Determine the (x, y) coordinate at the center of the cell enclosing the given text.  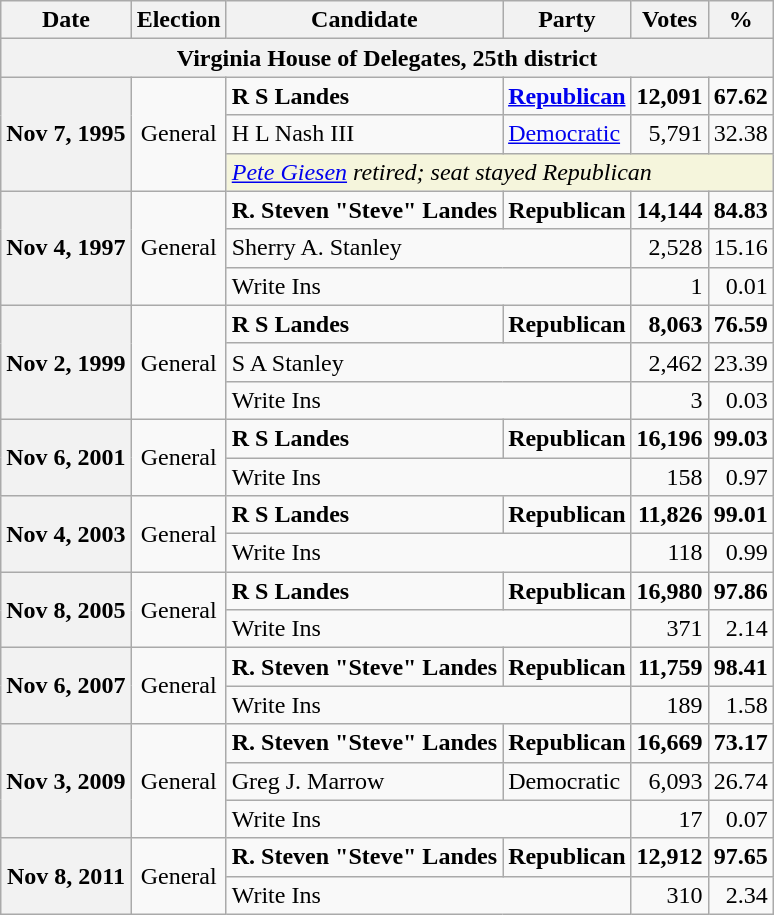
Sherry A. Stanley (428, 248)
0.03 (740, 400)
118 (670, 553)
76.59 (740, 324)
Party (567, 20)
Candidate (364, 20)
2,528 (670, 248)
Virginia House of Delegates, 25th district (387, 58)
1 (670, 286)
H L Nash III (364, 134)
Votes (670, 20)
32.38 (740, 134)
Date (66, 20)
97.65 (740, 857)
99.03 (740, 438)
1.58 (740, 705)
310 (670, 895)
2,462 (670, 362)
Nov 7, 1995 (66, 134)
97.86 (740, 591)
16,980 (670, 591)
5,791 (670, 134)
73.17 (740, 743)
15.16 (740, 248)
16,196 (670, 438)
0.07 (740, 819)
Nov 8, 2005 (66, 610)
0.99 (740, 553)
2.14 (740, 629)
11,759 (670, 667)
Pete Giesen retired; seat stayed Republican (500, 172)
Election (178, 20)
0.01 (740, 286)
12,912 (670, 857)
99.01 (740, 515)
Nov 4, 2003 (66, 534)
26.74 (740, 781)
12,091 (670, 96)
Nov 4, 1997 (66, 248)
Nov 6, 2007 (66, 686)
23.39 (740, 362)
17 (670, 819)
% (740, 20)
0.97 (740, 477)
84.83 (740, 210)
67.62 (740, 96)
Nov 6, 2001 (66, 457)
2.34 (740, 895)
6,093 (670, 781)
189 (670, 705)
Nov 8, 2011 (66, 876)
3 (670, 400)
8,063 (670, 324)
16,669 (670, 743)
Nov 2, 1999 (66, 362)
S A Stanley (428, 362)
Greg J. Marrow (364, 781)
371 (670, 629)
Nov 3, 2009 (66, 781)
14,144 (670, 210)
158 (670, 477)
98.41 (740, 667)
11,826 (670, 515)
